Identify which cell holds the provided text, then report its [x, y] central coordinate. 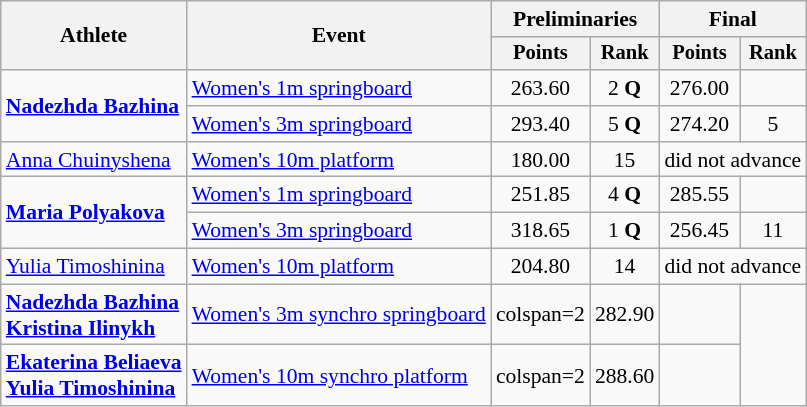
Ekaterina BeliaevaYulia Timoshinina [94, 376]
180.00 [540, 160]
Women's 3m synchro springboard [339, 314]
274.20 [699, 124]
251.85 [540, 195]
15 [624, 160]
288.60 [624, 376]
Event [339, 36]
5 [774, 124]
Nadezhda Bazhina [94, 106]
Maria Polyakova [94, 212]
Nadezhda BazhinaKristina Ilinykh [94, 314]
293.40 [540, 124]
318.65 [540, 231]
Yulia Timoshinina [94, 267]
5 Q [624, 124]
Preliminaries [576, 19]
263.60 [540, 88]
Anna Chuinyshena [94, 160]
14 [624, 267]
282.90 [624, 314]
2 Q [624, 88]
285.55 [699, 195]
Athlete [94, 36]
1 Q [624, 231]
Women's 10m synchro platform [339, 376]
276.00 [699, 88]
204.80 [540, 267]
256.45 [699, 231]
Final [732, 19]
4 Q [624, 195]
11 [774, 231]
